Determine the (x, y) coordinate at the center of the cell enclosing the given text.  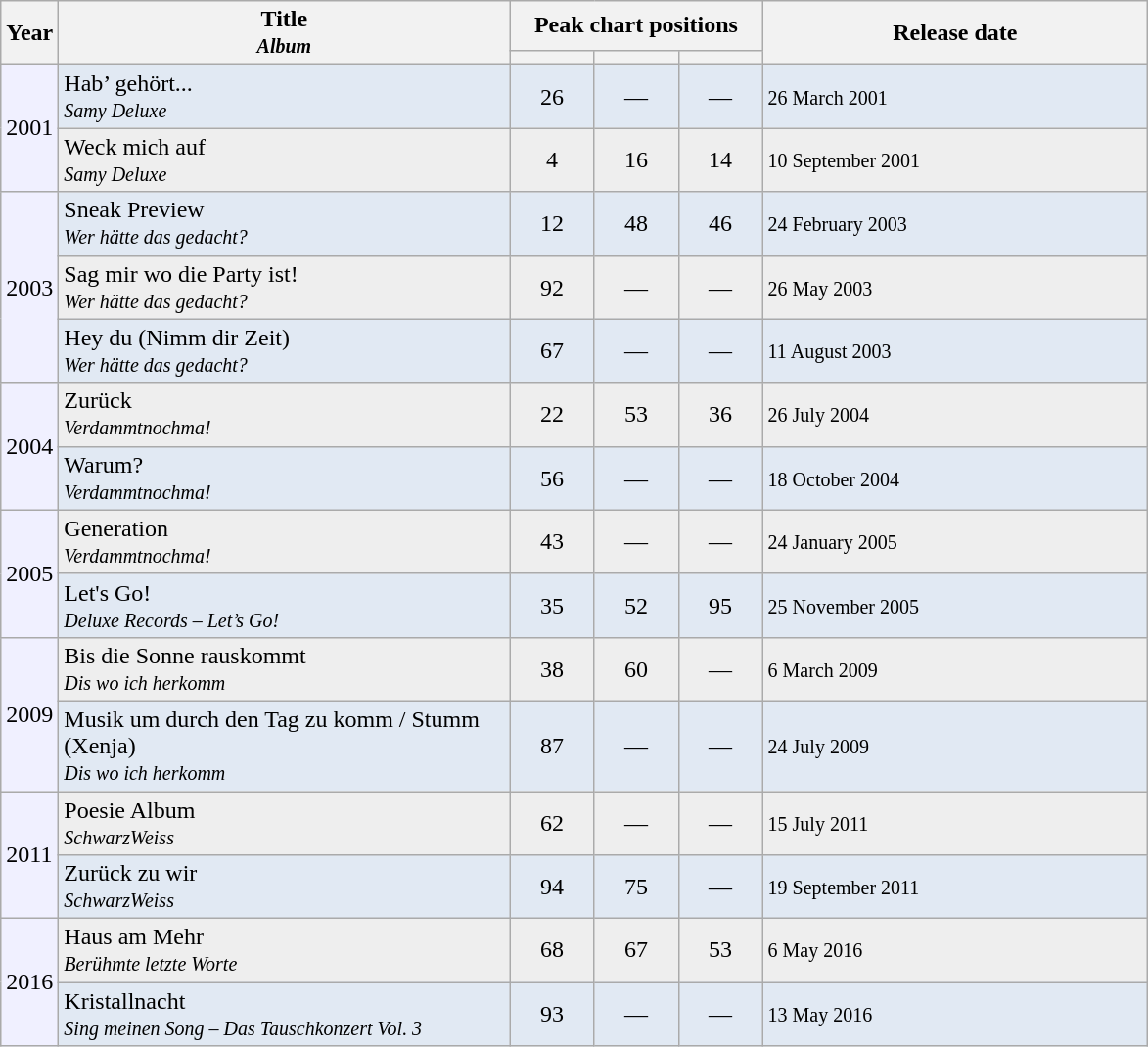
13 May 2016 (955, 1014)
Title Album (284, 33)
43 (552, 542)
87 (552, 746)
Kristallnacht Sing meinen Song – Das Tauschkonzert Vol. 3 (284, 1014)
95 (720, 605)
62 (552, 822)
92 (552, 288)
Sag mir wo die Party ist! Wer hätte das gedacht? (284, 288)
93 (552, 1014)
Release date (955, 33)
52 (636, 605)
6 May 2016 (955, 951)
4 (552, 160)
36 (720, 415)
Zurück zu wir SchwarzWeiss (284, 887)
12 (552, 223)
60 (636, 669)
Warum? Verdammtnochma! (284, 478)
24 February 2003 (955, 223)
Peak chart positions (636, 25)
38 (552, 669)
94 (552, 887)
46 (720, 223)
26 May 2003 (955, 288)
14 (720, 160)
68 (552, 951)
2011 (29, 854)
26 (552, 96)
Weck mich auf Samy Deluxe (284, 160)
2005 (29, 573)
Generation Verdammtnochma! (284, 542)
Hab’ gehört... Samy Deluxe (284, 96)
11 August 2003 (955, 350)
6 March 2009 (955, 669)
25 November 2005 (955, 605)
2003 (29, 288)
Sneak Preview Wer hätte das gedacht? (284, 223)
Poesie Album SchwarzWeiss (284, 822)
2001 (29, 128)
75 (636, 887)
26 July 2004 (955, 415)
26 March 2001 (955, 96)
48 (636, 223)
2009 (29, 714)
Musik um durch den Tag zu komm / Stumm (Xenja) Dis wo ich herkomm (284, 746)
18 October 2004 (955, 478)
24 January 2005 (955, 542)
24 July 2009 (955, 746)
Haus am Mehr Berühmte letzte Worte (284, 951)
Zurück Verdammtnochma! (284, 415)
Let's Go! Deluxe Records – Let’s Go! (284, 605)
22 (552, 415)
Bis die Sonne rauskommt Dis wo ich herkomm (284, 669)
2004 (29, 446)
35 (552, 605)
19 September 2011 (955, 887)
16 (636, 160)
2016 (29, 982)
15 July 2011 (955, 822)
10 September 2001 (955, 160)
56 (552, 478)
Hey du (Nimm dir Zeit) Wer hätte das gedacht? (284, 350)
Year (29, 33)
